Return the [x, y] coordinate for the center point of the cell that contains the specified text.  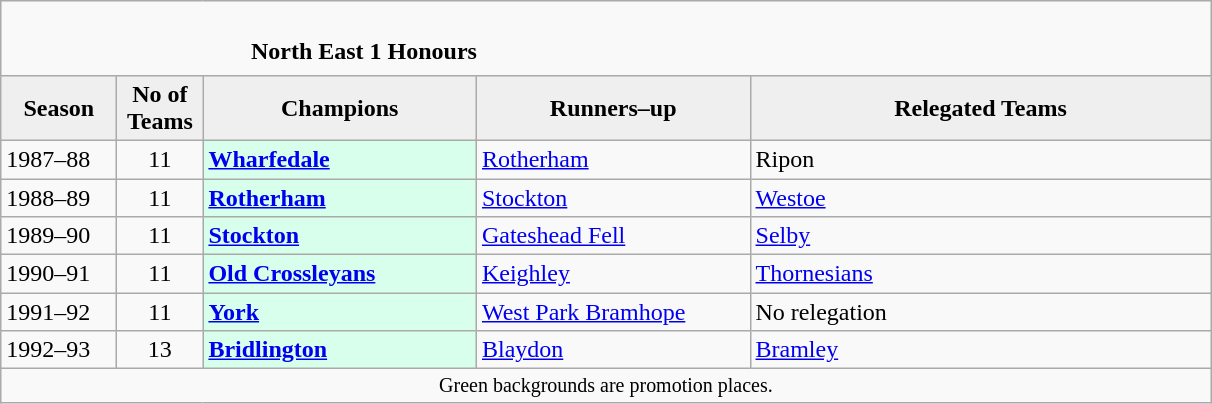
Ripon [980, 159]
Blaydon [613, 350]
Thornesians [980, 274]
Runners–up [613, 108]
No relegation [980, 312]
Wharfedale [340, 159]
13 [160, 350]
Keighley [613, 274]
Champions [340, 108]
York [340, 312]
1990–91 [59, 274]
1987–88 [59, 159]
West Park Bramhope [613, 312]
1991–92 [59, 312]
Green backgrounds are promotion places. [606, 386]
Westoe [980, 197]
Bridlington [340, 350]
Gateshead Fell [613, 236]
No of Teams [160, 108]
Bramley [980, 350]
Relegated Teams [980, 108]
1989–90 [59, 236]
Season [59, 108]
1988–89 [59, 197]
Selby [980, 236]
Old Crossleyans [340, 274]
1992–93 [59, 350]
